Scan for the cell matching the given text and deliver its (x, y) coordinate at center. 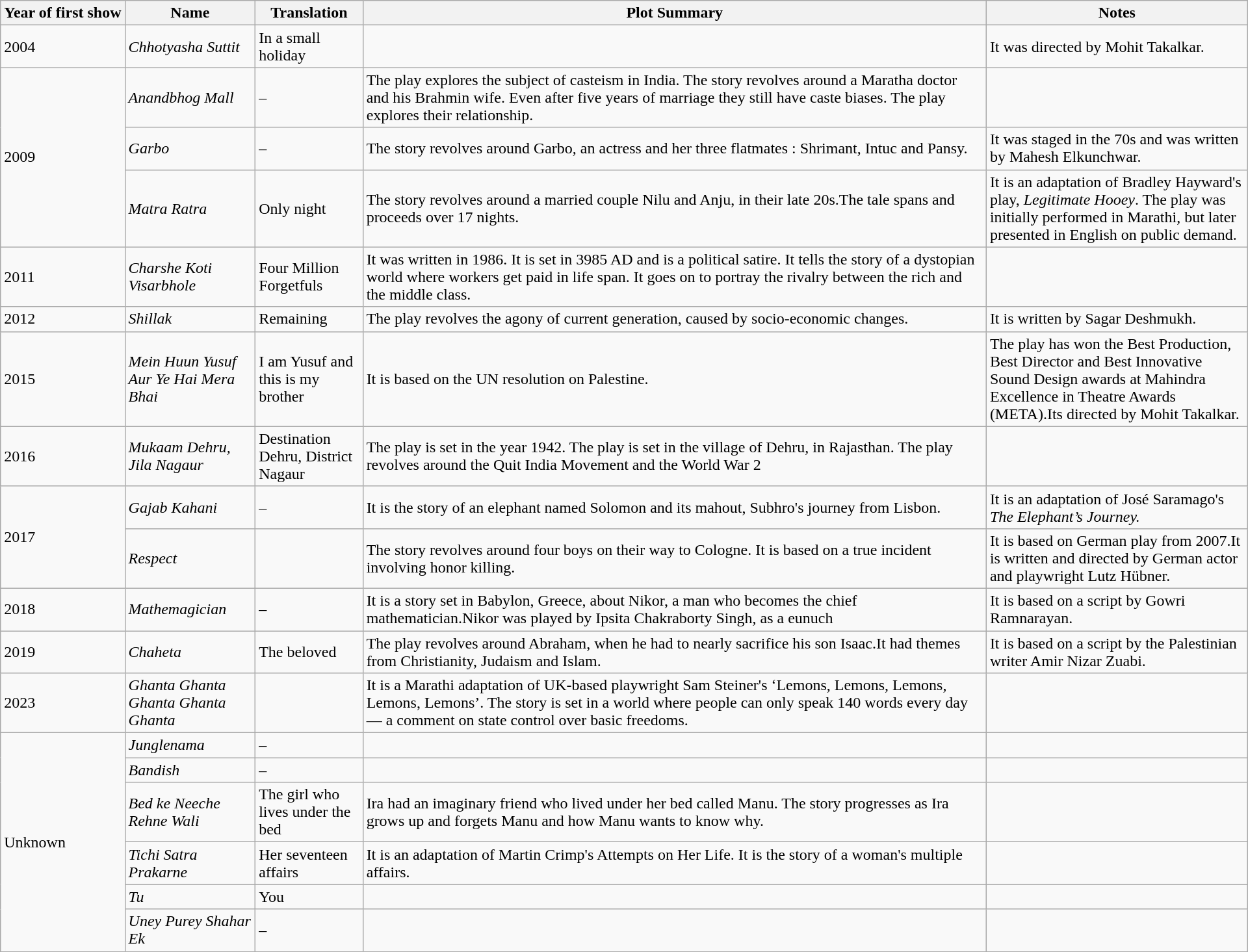
Tichi Satra Prakarne (190, 863)
Chhotyasha Suttit (190, 47)
I am Yusuf and this is my brother (309, 379)
2019 (62, 651)
It is based on German play from 2007.It is written and directed by German actor and playwright Lutz Hübner. (1117, 558)
It is based on the UN resolution on Palestine. (675, 379)
Only night (309, 208)
Junglenama (190, 745)
Bed ke Neeche Rehne Wali (190, 812)
Tu (190, 897)
The story revolves around Garbo, an actress and her three flatmates : Shrimant, Intuc and Pansy. (675, 148)
Matra Ratra (190, 208)
The story revolves around four boys on their way to Cologne. It is based on a true incident involving honor killing. (675, 558)
Uney Purey Shahar Ek (190, 931)
2011 (62, 277)
The story revolves around a married couple Nilu and Anju, in their late 20s.The tale spans and proceeds over 17 nights. (675, 208)
It is an adaptation of Martin Crimp's Attempts on Her Life. It is the story of a woman's multiple affairs. (675, 863)
The girl who lives under the bed (309, 812)
Mein Huun Yusuf Aur Ye Hai Mera Bhai (190, 379)
2004 (62, 47)
Destination Dehru, District Nagaur (309, 456)
Plot Summary (675, 13)
2012 (62, 319)
It was directed by Mohit Takalkar. (1117, 47)
Her seventeen affairs (309, 863)
You (309, 897)
It is an adaptation of José Saramago's The Elephant’s Journey. (1117, 507)
Translation (309, 13)
The play revolves around Abraham, when he had to nearly sacrifice his son Isaac.It had themes from Christianity, Judaism and Islam. (675, 651)
It is based on a script by Gowri Ramnarayan. (1117, 610)
Anandbhog Mall (190, 97)
Name (190, 13)
Mathemagician (190, 610)
Respect (190, 558)
2017 (62, 537)
2009 (62, 157)
Ghanta Ghanta Ghanta Ghanta Ghanta (190, 703)
It is written by Sagar Deshmukh. (1117, 319)
It is the story of an elephant named Solomon and its mahout, Subhro's journey from Lisbon. (675, 507)
Bandish (190, 770)
In a small holiday (309, 47)
2018 (62, 610)
It was staged in the 70s and was written by Mahesh Elkunchwar. (1117, 148)
Mukaam Dehru, Jila Nagaur (190, 456)
The beloved (309, 651)
2015 (62, 379)
Garbo (190, 148)
Notes (1117, 13)
Unknown (62, 842)
Shillak (190, 319)
2023 (62, 703)
It is based on a script by the Palestinian writer Amir Nizar Zuabi. (1117, 651)
Chaheta (190, 651)
Four Million Forgetfuls (309, 277)
Charshe Koti Visarbhole (190, 277)
The play revolves the agony of current generation, caused by socio-economic changes. (675, 319)
2016 (62, 456)
Remaining (309, 319)
Year of first show (62, 13)
Gajab Kahani (190, 507)
